Output the (X, Y) coordinate of the center of the cell containing the given text.  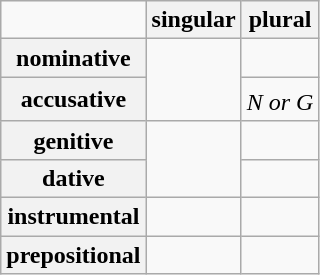
instrumental (74, 217)
accusative (74, 100)
N or G (280, 100)
singular (194, 20)
genitive (74, 140)
prepositional (74, 255)
dative (74, 178)
nominative (74, 58)
plural (280, 20)
